Locate the cell with the specified text and output its (x, y) center coordinate. 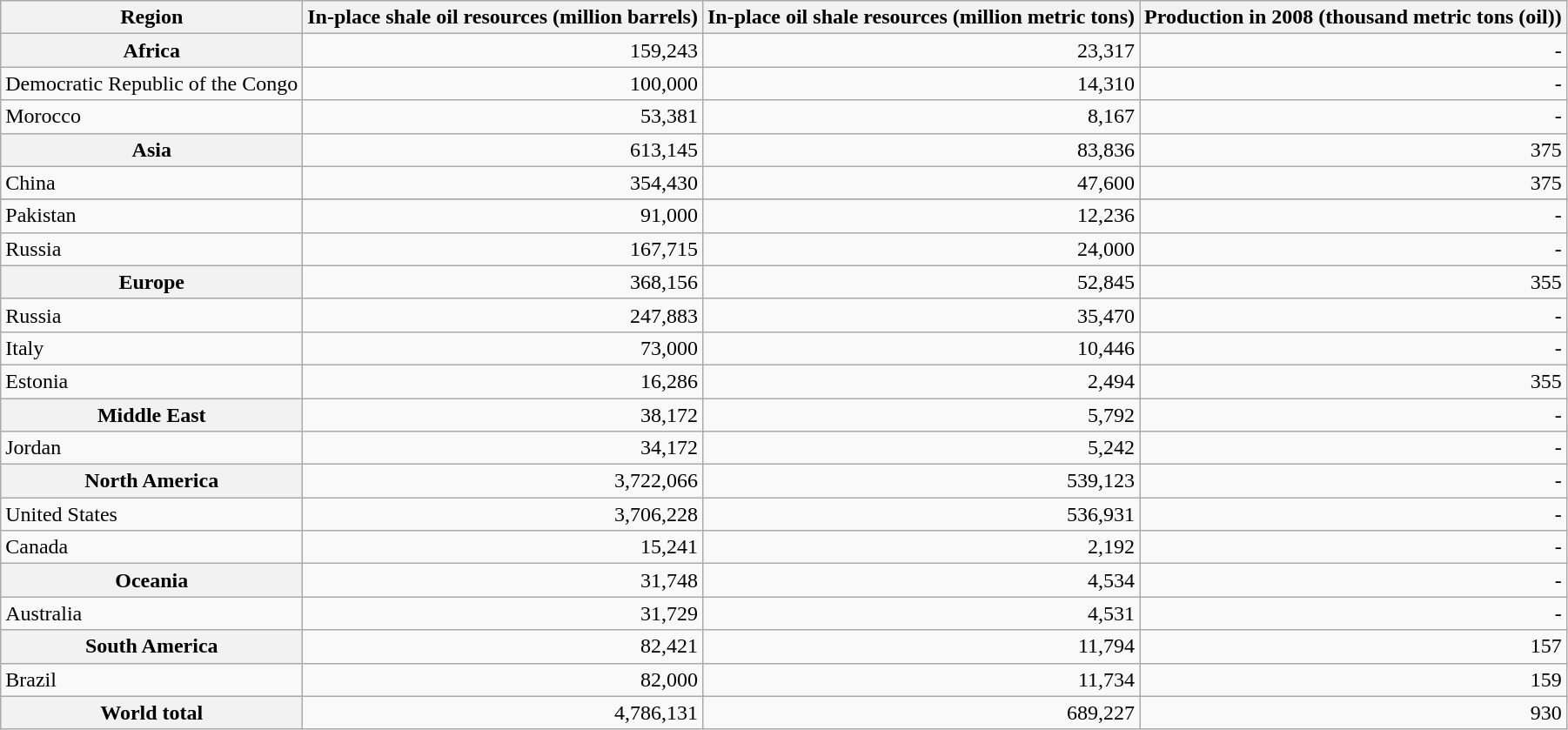
100,000 (503, 84)
Canada (151, 547)
613,145 (503, 150)
North America (151, 481)
35,470 (921, 315)
Estonia (151, 381)
Pakistan (151, 216)
14,310 (921, 84)
Morocco (151, 117)
539,123 (921, 481)
11,734 (921, 680)
Africa (151, 50)
12,236 (921, 216)
China (151, 183)
3,722,066 (503, 481)
34,172 (503, 448)
354,430 (503, 183)
World total (151, 713)
5,792 (921, 415)
South America (151, 646)
4,531 (921, 613)
536,931 (921, 514)
3,706,228 (503, 514)
53,381 (503, 117)
31,748 (503, 580)
Italy (151, 348)
United States (151, 514)
930 (1354, 713)
31,729 (503, 613)
Middle East (151, 415)
52,845 (921, 282)
73,000 (503, 348)
In-place shale oil resources (million barrels) (503, 17)
4,786,131 (503, 713)
83,836 (921, 150)
247,883 (503, 315)
159,243 (503, 50)
24,000 (921, 249)
368,156 (503, 282)
In-place oil shale resources (million metric tons) (921, 17)
23,317 (921, 50)
Oceania (151, 580)
689,227 (921, 713)
47,600 (921, 183)
159 (1354, 680)
2,494 (921, 381)
Brazil (151, 680)
Democratic Republic of the Congo (151, 84)
10,446 (921, 348)
8,167 (921, 117)
Europe (151, 282)
Australia (151, 613)
15,241 (503, 547)
2,192 (921, 547)
4,534 (921, 580)
82,000 (503, 680)
Production in 2008 (thousand metric tons (oil)) (1354, 17)
167,715 (503, 249)
Asia (151, 150)
157 (1354, 646)
11,794 (921, 646)
Region (151, 17)
5,242 (921, 448)
38,172 (503, 415)
Jordan (151, 448)
91,000 (503, 216)
16,286 (503, 381)
82,421 (503, 646)
